Find where the given text appears and provide that cell's center as (x, y) coordinate. 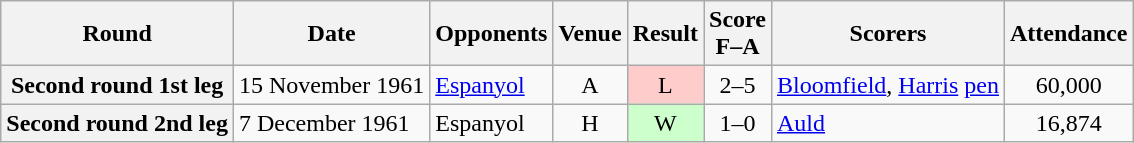
Date (331, 34)
Attendance (1069, 34)
Second round 2nd leg (118, 123)
2–5 (738, 85)
ScoreF–A (738, 34)
Auld (888, 123)
60,000 (1069, 85)
Scorers (888, 34)
Venue (590, 34)
L (665, 85)
H (590, 123)
15 November 1961 (331, 85)
16,874 (1069, 123)
Opponents (492, 34)
A (590, 85)
1–0 (738, 123)
Bloomfield, Harris pen (888, 85)
Second round 1st leg (118, 85)
7 December 1961 (331, 123)
Result (665, 34)
Round (118, 34)
W (665, 123)
